Return [X, Y] of the center of cell containing provided text 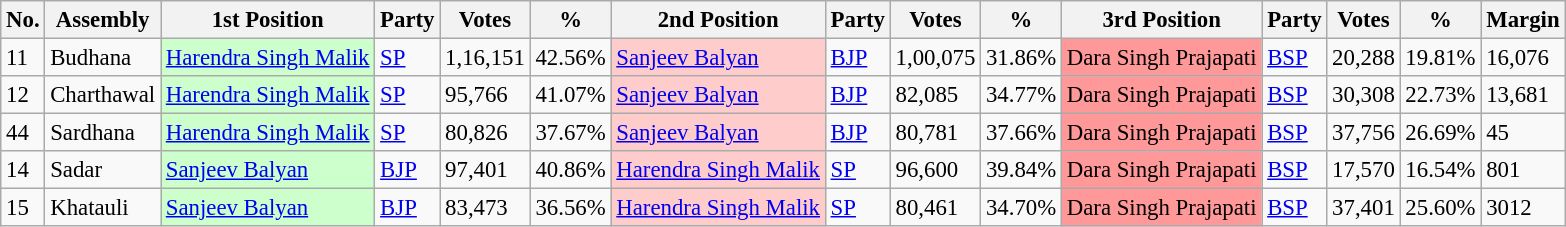
12 [23, 95]
31.86% [1022, 58]
15 [23, 208]
45 [1523, 133]
25.60% [1440, 208]
80,781 [935, 133]
801 [1523, 170]
26.69% [1440, 133]
2nd Position [718, 20]
41.07% [570, 95]
37.66% [1022, 133]
3rd Position [1161, 20]
44 [23, 133]
Budhana [103, 58]
3012 [1523, 208]
40.86% [570, 170]
34.70% [1022, 208]
39.84% [1022, 170]
1,00,075 [935, 58]
20,288 [1364, 58]
1,16,151 [485, 58]
42.56% [570, 58]
Sadar [103, 170]
80,461 [935, 208]
30,308 [1364, 95]
37,401 [1364, 208]
Assembly [103, 20]
14 [23, 170]
19.81% [1440, 58]
13,681 [1523, 95]
96,600 [935, 170]
80,826 [485, 133]
97,401 [485, 170]
83,473 [485, 208]
82,085 [935, 95]
37,756 [1364, 133]
16.54% [1440, 170]
37.67% [570, 133]
No. [23, 20]
95,766 [485, 95]
Sardhana [103, 133]
Charthawal [103, 95]
Khatauli [103, 208]
1st Position [267, 20]
17,570 [1364, 170]
11 [23, 58]
22.73% [1440, 95]
16,076 [1523, 58]
34.77% [1022, 95]
36.56% [570, 208]
Margin [1523, 20]
